Extract the (x, y) coordinate from the center of the cell holding the provided text.  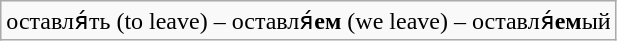
оставля́ть (to leave) – оставля́ем (we leave) – оставля́емый (308, 21)
